Scan for the cell matching the given text and deliver its [X, Y] coordinate at center. 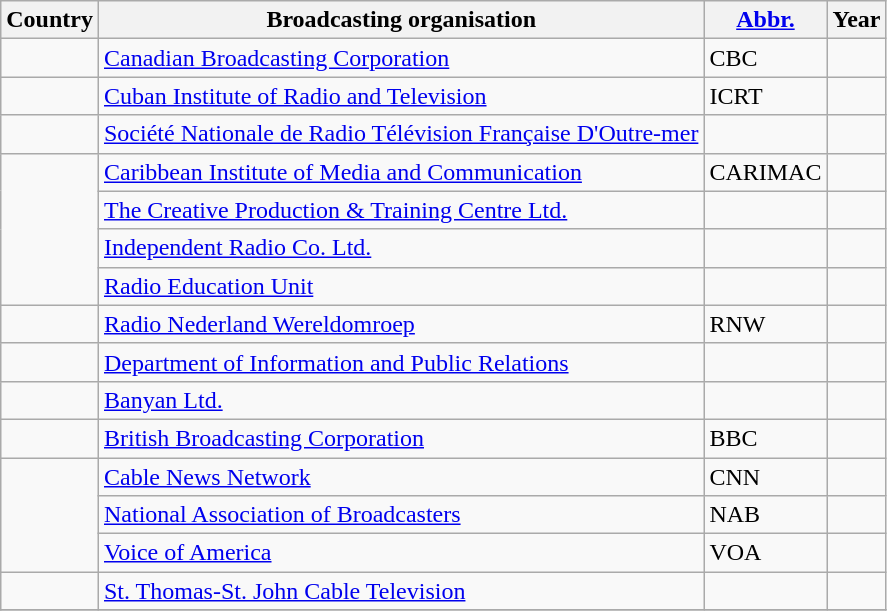
CNN [766, 477]
BBC [766, 438]
Department of Information and Public Relations [400, 362]
Independent Radio Co. Ltd. [400, 248]
Voice of America [400, 553]
Radio Education Unit [400, 286]
Abbr. [766, 20]
National Association of Broadcasters [400, 515]
Caribbean Institute of Media and Communication [400, 172]
Cuban Institute of Radio and Television [400, 96]
The Creative Production & Training Centre Ltd. [400, 210]
St. Thomas-St. John Cable Television [400, 591]
CBC [766, 58]
Year [856, 20]
ICRT [766, 96]
RNW [766, 324]
CARIMAC [766, 172]
Cable News Network [400, 477]
NAB [766, 515]
VOA [766, 553]
Radio Nederland Wereldomroep [400, 324]
Broadcasting organisation [400, 20]
Société Nationale de Radio Télévision Française D'Outre-mer [400, 134]
British Broadcasting Corporation [400, 438]
Banyan Ltd. [400, 400]
Country [50, 20]
Canadian Broadcasting Corporation [400, 58]
